From the cell containing the given text, extract its center point as (x, y) coordinate. 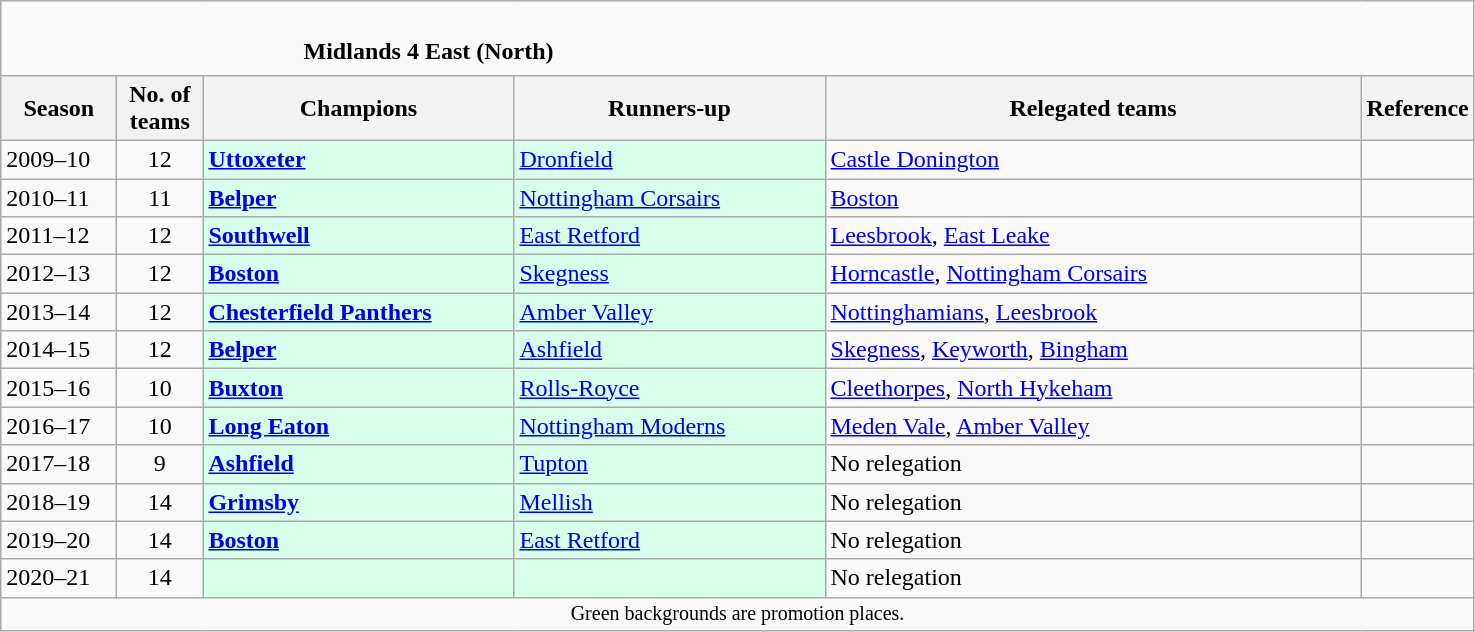
Dronfield (670, 159)
2015–16 (59, 388)
Mellish (670, 502)
Green backgrounds are promotion places. (738, 614)
2011–12 (59, 236)
Nottinghamians, Leesbrook (1093, 312)
Skegness, Keyworth, Bingham (1093, 350)
Reference (1418, 108)
Amber Valley (670, 312)
9 (160, 464)
Champions (358, 108)
Leesbrook, East Leake (1093, 236)
2016–17 (59, 426)
Cleethorpes, North Hykeham (1093, 388)
Uttoxeter (358, 159)
Buxton (358, 388)
11 (160, 197)
2018–19 (59, 502)
2014–15 (59, 350)
Runners-up (670, 108)
Horncastle, Nottingham Corsairs (1093, 274)
2009–10 (59, 159)
2012–13 (59, 274)
Skegness (670, 274)
Southwell (358, 236)
2013–14 (59, 312)
Nottingham Corsairs (670, 197)
Rolls-Royce (670, 388)
Grimsby (358, 502)
2019–20 (59, 540)
Relegated teams (1093, 108)
Nottingham Moderns (670, 426)
Season (59, 108)
2017–18 (59, 464)
Meden Vale, Amber Valley (1093, 426)
2020–21 (59, 578)
Long Eaton (358, 426)
No. of teams (160, 108)
Castle Donington (1093, 159)
2010–11 (59, 197)
Tupton (670, 464)
Chesterfield Panthers (358, 312)
